Extract the [X, Y] coordinate from the center of the cell holding the provided text.  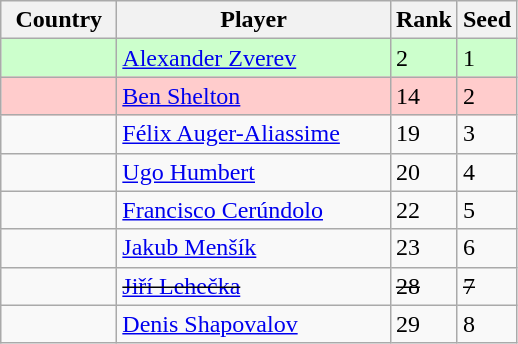
Denis Shapovalov [254, 324]
Country [59, 20]
Rank [424, 20]
Alexander Zverev [254, 58]
4 [486, 172]
3 [486, 134]
23 [424, 248]
7 [486, 286]
19 [424, 134]
Ben Shelton [254, 96]
Ugo Humbert [254, 172]
Jakub Menšík [254, 248]
Francisco Cerúndolo [254, 210]
1 [486, 58]
14 [424, 96]
Jiří Lehečka [254, 286]
29 [424, 324]
5 [486, 210]
Félix Auger-Aliassime [254, 134]
8 [486, 324]
6 [486, 248]
20 [424, 172]
22 [424, 210]
28 [424, 286]
Player [254, 20]
Seed [486, 20]
